Find where the given text appears and provide that cell's center as [x, y] coordinate. 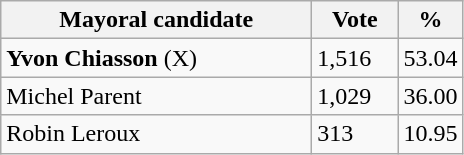
1,516 [355, 58]
36.00 [430, 96]
Michel Parent [156, 96]
313 [355, 134]
Vote [355, 20]
Yvon Chiasson (X) [156, 58]
53.04 [430, 58]
10.95 [430, 134]
1,029 [355, 96]
Robin Leroux [156, 134]
Mayoral candidate [156, 20]
% [430, 20]
